Determine the (X, Y) coordinate at the center of the cell enclosing the given text.  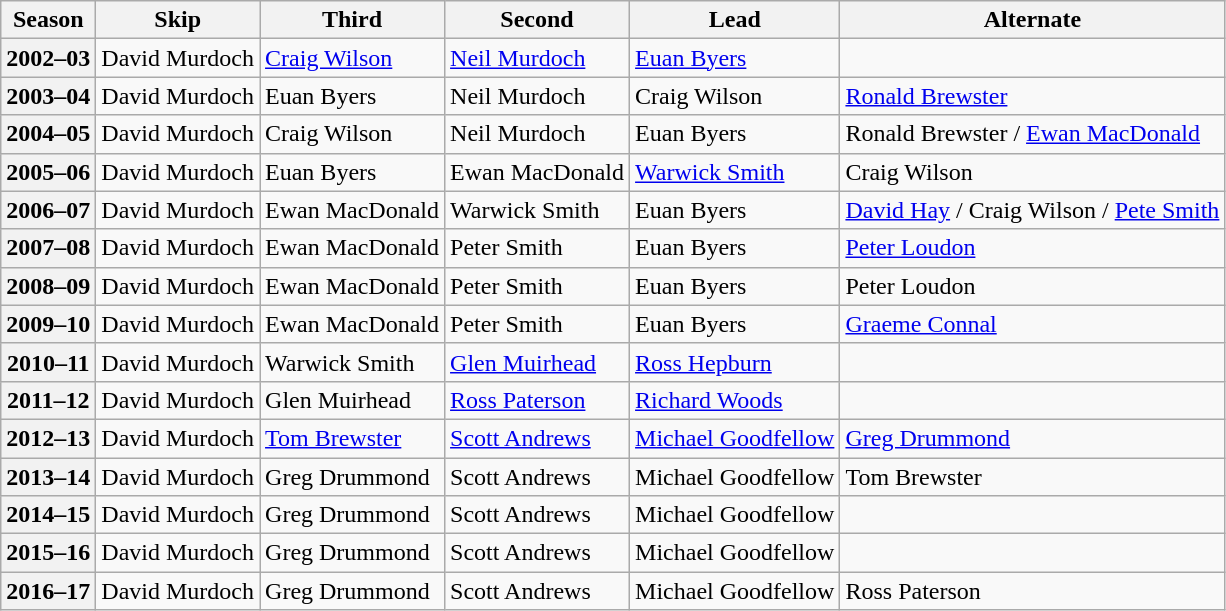
Richard Woods (735, 400)
Lead (735, 20)
David Hay / Craig Wilson / Pete Smith (1032, 210)
Graeme Connal (1032, 324)
Alternate (1032, 20)
Ross Hepburn (735, 362)
2006–07 (48, 210)
2004–05 (48, 134)
2013–14 (48, 477)
2011–12 (48, 400)
2007–08 (48, 248)
2009–10 (48, 324)
2016–17 (48, 591)
Ronald Brewster / Ewan MacDonald (1032, 134)
Skip (178, 20)
Season (48, 20)
2008–09 (48, 286)
2012–13 (48, 438)
2014–15 (48, 515)
Ronald Brewster (1032, 96)
2002–03 (48, 58)
Second (538, 20)
2005–06 (48, 172)
2003–04 (48, 96)
Third (352, 20)
2010–11 (48, 362)
2015–16 (48, 553)
